Extract the (X, Y) coordinate from the center of the cell holding the provided text.  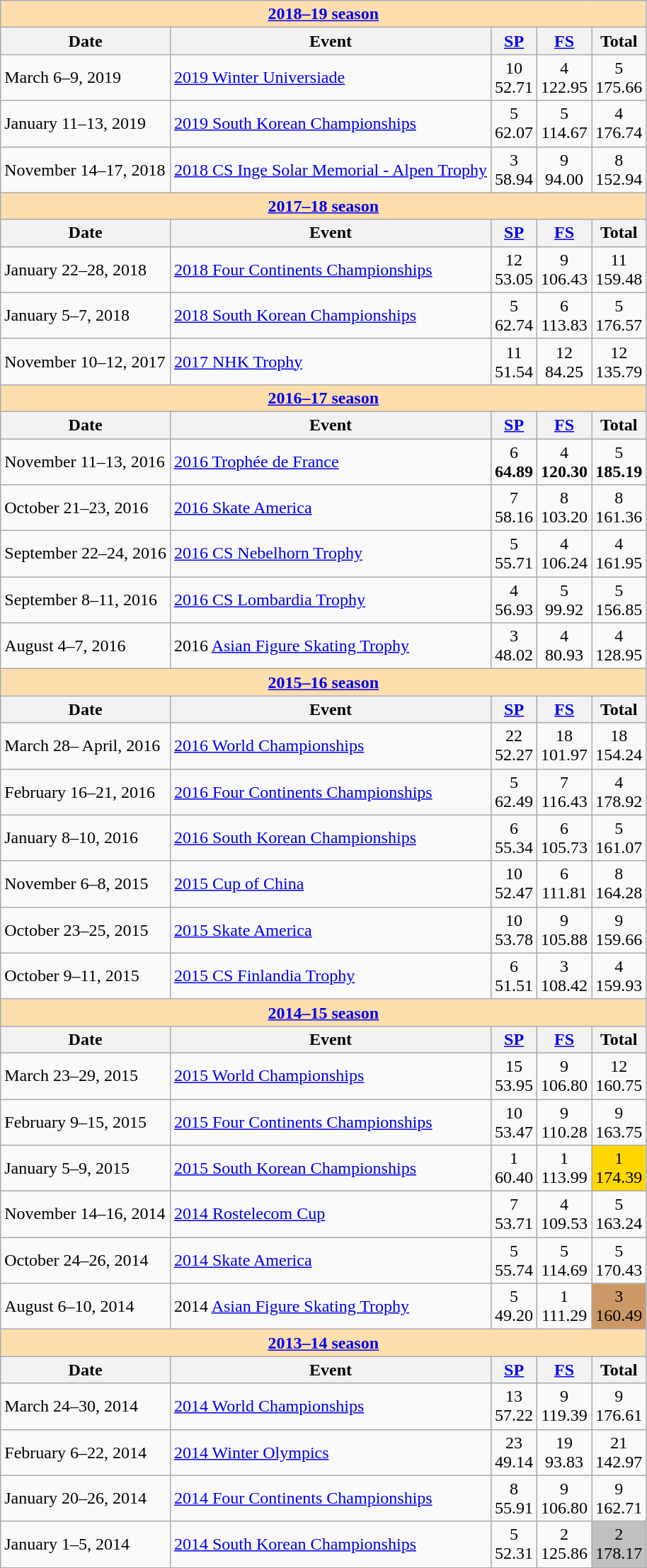
9 159.66 (619, 930)
4 159.93 (619, 975)
5 185.19 (619, 462)
4 120.30 (565, 462)
8 103.20 (565, 508)
5 176.57 (619, 316)
5 62.07 (514, 123)
2013–14 season (323, 1343)
5 161.07 (619, 838)
November 11–13, 2016 (86, 462)
2016 CS Lombardia Trophy (330, 600)
12 84.25 (565, 361)
10 53.78 (514, 930)
February 9–15, 2015 (86, 1121)
6 55.34 (514, 838)
8 152.94 (619, 170)
3 160.49 (619, 1307)
12 53.05 (514, 269)
2014 Four Continents Championships (330, 1498)
2015–16 season (323, 682)
January 8–10, 2016 (86, 838)
21 142.97 (619, 1453)
November 14–17, 2018 (86, 170)
7 58.16 (514, 508)
9 119.39 (565, 1406)
8 55.91 (514, 1498)
January 5–7, 2018 (86, 316)
October 24–26, 2014 (86, 1260)
12 160.75 (619, 1076)
9 163.75 (619, 1121)
9 94.00 (565, 170)
4 122.95 (565, 78)
January 1–5, 2014 (86, 1545)
2018 CS Inge Solar Memorial - Alpen Trophy (330, 170)
5 114.67 (565, 123)
6 113.83 (565, 316)
2017 NHK Trophy (330, 361)
November 14–16, 2014 (86, 1215)
January 5–9, 2015 (86, 1168)
5 163.24 (619, 1215)
2015 Cup of China (330, 883)
5 55.74 (514, 1260)
3 48.02 (514, 646)
2015 Skate America (330, 930)
10 53.47 (514, 1121)
4 80.93 (565, 646)
2015 Four Continents Championships (330, 1121)
13 57.22 (514, 1406)
October 9–11, 2015 (86, 975)
3 58.94 (514, 170)
19 93.83 (565, 1453)
5 62.74 (514, 316)
February 6–22, 2014 (86, 1453)
5 52.31 (514, 1545)
6 51.51 (514, 975)
9 106.43 (565, 269)
September 8–11, 2016 (86, 600)
2016 Four Continents Championships (330, 791)
5 99.92 (565, 600)
5 114.69 (565, 1260)
9 162.71 (619, 1498)
11 159.48 (619, 269)
10 52.71 (514, 78)
15 53.95 (514, 1076)
5 49.20 (514, 1307)
4 176.74 (619, 123)
2016 World Championships (330, 746)
5 55.71 (514, 554)
10 52.47 (514, 883)
October 21–23, 2016 (86, 508)
18 101.97 (565, 746)
January 11–13, 2019 (86, 123)
23 49.14 (514, 1453)
2014 Asian Figure Skating Trophy (330, 1307)
2014 Winter Olympics (330, 1453)
8 161.36 (619, 508)
2016 Skate America (330, 508)
2018 Four Continents Championships (330, 269)
7 53.71 (514, 1215)
4 106.24 (565, 554)
2 178.17 (619, 1545)
March 24–30, 2014 (86, 1406)
5 170.43 (619, 1260)
2015 CS Finlandia Trophy (330, 975)
2015 South Korean Championships (330, 1168)
2014 Skate America (330, 1260)
6 111.81 (565, 883)
12 135.79 (619, 361)
2019 Winter Universiade (330, 78)
2019 South Korean Championships (330, 123)
4 109.53 (565, 1215)
7 116.43 (565, 791)
2014 South Korean Championships (330, 1545)
4 178.92 (619, 791)
2016 CS Nebelhorn Trophy (330, 554)
2016 Asian Figure Skating Trophy (330, 646)
5 156.85 (619, 600)
1 113.99 (565, 1168)
9 110.28 (565, 1121)
August 6–10, 2014 (86, 1307)
1 174.39 (619, 1168)
November 10–12, 2017 (86, 361)
4 56.93 (514, 600)
November 6–8, 2015 (86, 883)
6 105.73 (565, 838)
6 64.89 (514, 462)
March 28– April, 2016 (86, 746)
2015 World Championships (330, 1076)
9 176.61 (619, 1406)
4 128.95 (619, 646)
January 22–28, 2018 (86, 269)
1 60.40 (514, 1168)
2016 South Korean Championships (330, 838)
October 23–25, 2015 (86, 930)
2018–19 season (323, 14)
2018 South Korean Championships (330, 316)
1 111.29 (565, 1307)
5 175.66 (619, 78)
3 108.42 (565, 975)
2017–18 season (323, 206)
2016 Trophée de France (330, 462)
January 20–26, 2014 (86, 1498)
11 51.54 (514, 361)
18 154.24 (619, 746)
September 22–24, 2016 (86, 554)
March 6–9, 2019 (86, 78)
August 4–7, 2016 (86, 646)
9 105.88 (565, 930)
8 164.28 (619, 883)
February 16–21, 2016 (86, 791)
5 62.49 (514, 791)
2014–15 season (323, 1012)
2016–17 season (323, 398)
2014 World Championships (330, 1406)
2 125.86 (565, 1545)
4 161.95 (619, 554)
22 52.27 (514, 746)
2014 Rostelecom Cup (330, 1215)
March 23–29, 2015 (86, 1076)
